Return (x, y) of the center of cell containing provided text 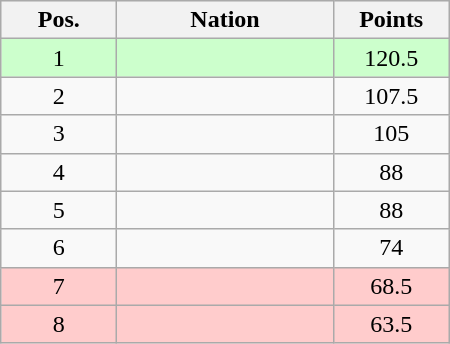
2 (59, 96)
120.5 (391, 58)
Points (391, 20)
Nation (225, 20)
5 (59, 210)
8 (59, 324)
107.5 (391, 96)
74 (391, 248)
68.5 (391, 286)
7 (59, 286)
Pos. (59, 20)
105 (391, 134)
63.5 (391, 324)
3 (59, 134)
1 (59, 58)
6 (59, 248)
4 (59, 172)
